Search for the cell housing the specified text and yield its [X, Y] center coordinate. 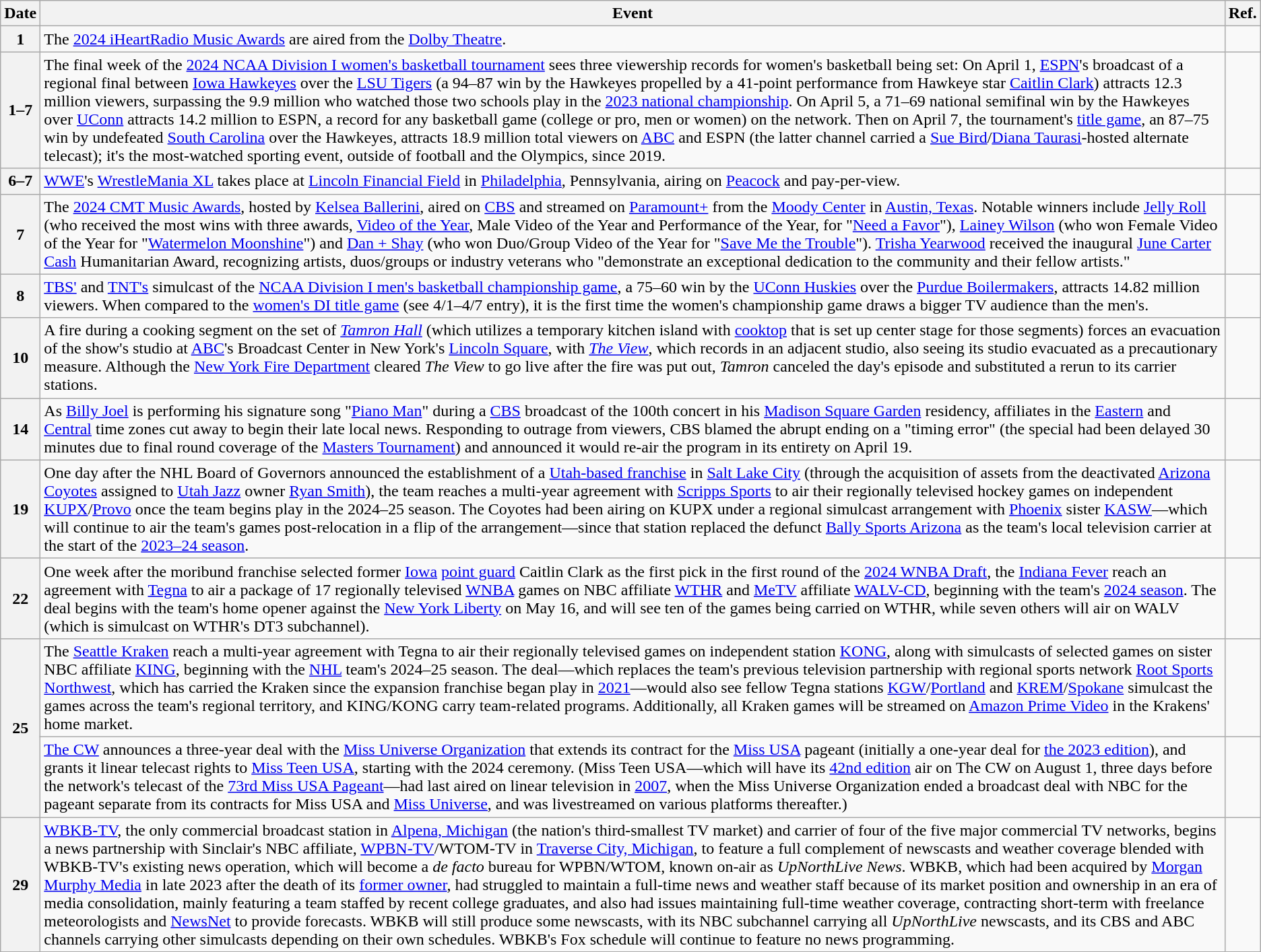
14 [20, 429]
7 [20, 234]
8 [20, 296]
1–7 [20, 110]
6–7 [20, 181]
Date [20, 13]
25 [20, 727]
19 [20, 509]
10 [20, 358]
Event [633, 13]
The 2024 iHeartRadio Music Awards are aired from the Dolby Theatre. [633, 39]
Ref. [1242, 13]
1 [20, 39]
29 [20, 885]
WWE's WrestleMania XL takes place at Lincoln Financial Field in Philadelphia, Pennsylvania, airing on Peacock and pay-per-view. [633, 181]
22 [20, 598]
